Provide the [X, Y] coordinate of the cell's center where the given text is located.  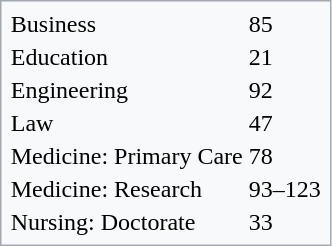
Engineering [126, 90]
21 [284, 57]
Education [126, 57]
Law [126, 123]
Medicine: Primary Care [126, 156]
Nursing: Doctorate [126, 222]
92 [284, 90]
33 [284, 222]
78 [284, 156]
Business [126, 24]
Medicine: Research [126, 189]
93–123 [284, 189]
47 [284, 123]
85 [284, 24]
